Detect which cell encompasses the target text, then output its [X, Y] center coordinate. 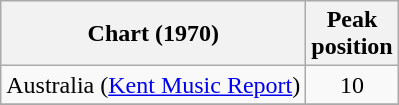
Peakposition [352, 34]
Australia (Kent Music Report) [154, 85]
Chart (1970) [154, 34]
10 [352, 85]
